Locate the cell with the specified text and output its (X, Y) center coordinate. 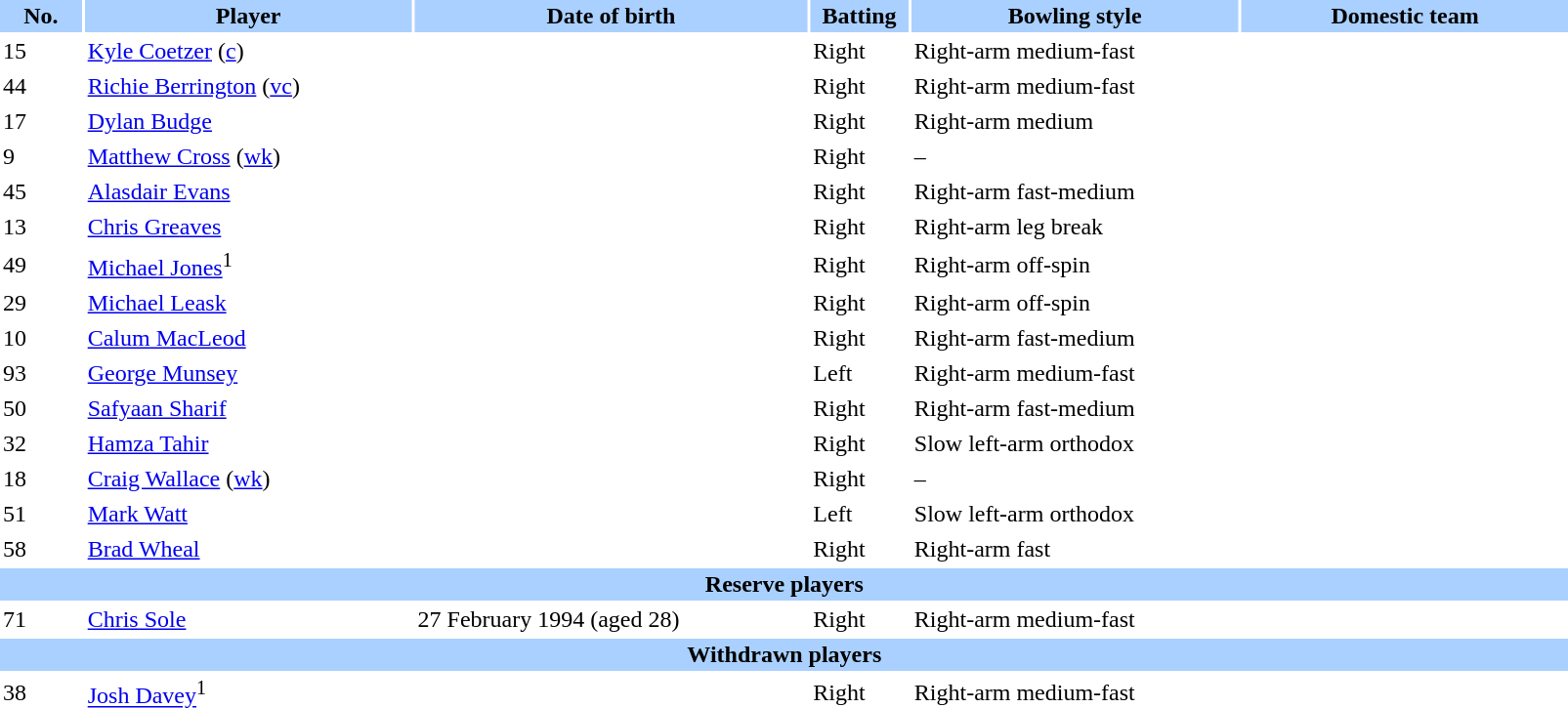
29 (41, 303)
Player (248, 16)
Michael Leask (248, 303)
13 (41, 227)
Date of birth (612, 16)
93 (41, 373)
10 (41, 338)
27 February 1994 (aged 28) (612, 619)
Kyle Coetzer (c) (248, 51)
18 (41, 479)
Bowling style (1075, 16)
32 (41, 443)
Right-arm leg break (1075, 227)
Mark Watt (248, 514)
Safyaan Sharif (248, 408)
44 (41, 86)
Brad Wheal (248, 549)
Matthew Cross (wk) (248, 156)
Michael Jones1 (248, 266)
Chris Greaves (248, 227)
Alasdair Evans (248, 191)
49 (41, 266)
Richie Berrington (vc) (248, 86)
9 (41, 156)
Chris Sole (248, 619)
15 (41, 51)
Right-arm medium (1075, 121)
No. (41, 16)
Hamza Tahir (248, 443)
George Munsey (248, 373)
50 (41, 408)
Calum MacLeod (248, 338)
17 (41, 121)
Right-arm fast (1075, 549)
Dylan Budge (248, 121)
Craig Wallace (wk) (248, 479)
71 (41, 619)
58 (41, 549)
Batting (859, 16)
51 (41, 514)
45 (41, 191)
